Return (x, y) of the center of cell containing provided text 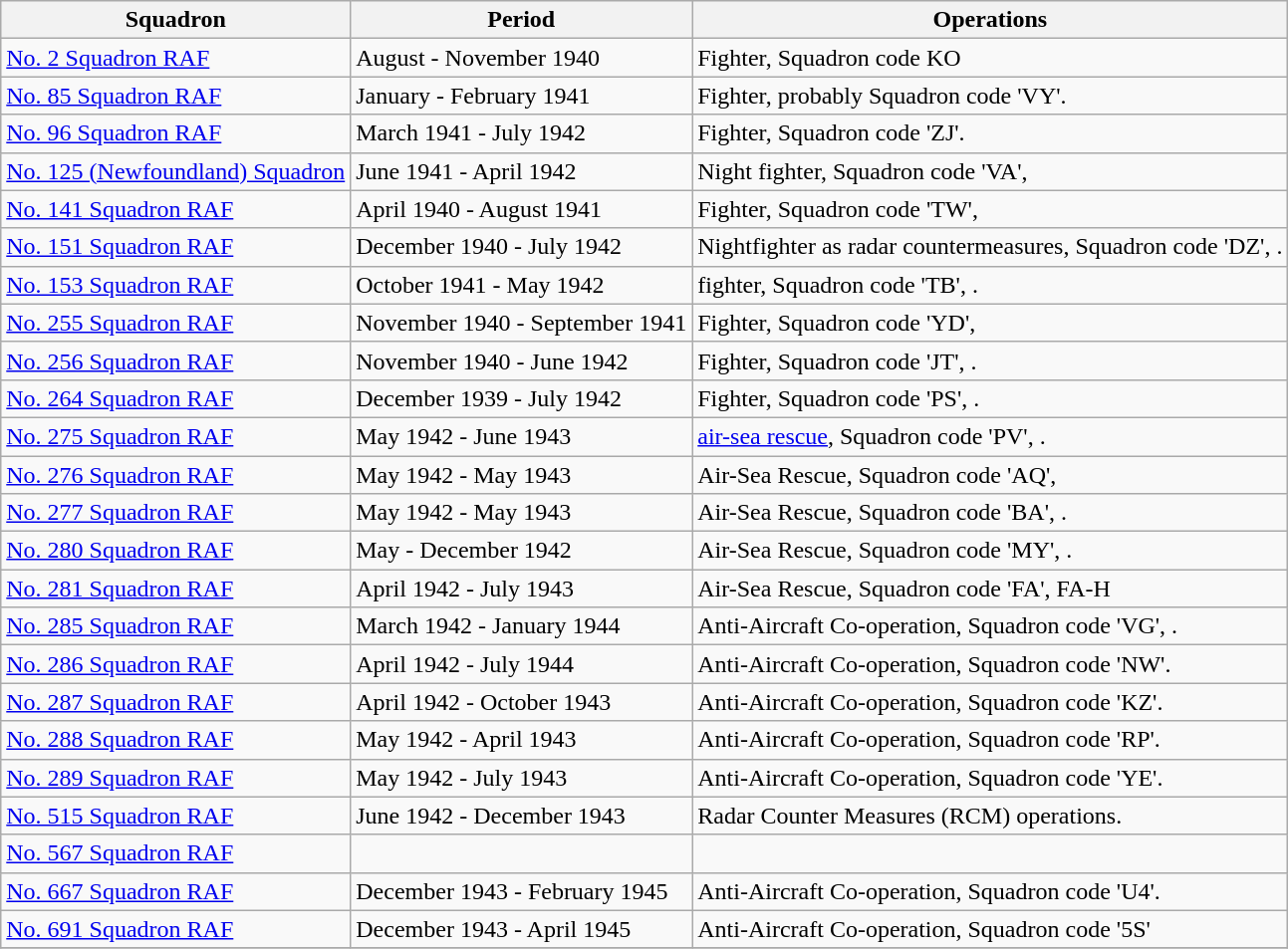
No. 567 Squadron RAF (175, 853)
December 1939 - July 1942 (522, 398)
Air-Sea Rescue, Squadron code 'FA', FA-H (990, 589)
No. 125 (Newfoundland) Squadron (175, 171)
Anti-Aircraft Co-operation, Squadron code 'NW'. (990, 664)
Anti-Aircraft Co-operation, Squadron code 'RP'. (990, 740)
April 1942 - October 1943 (522, 702)
No. 255 Squadron RAF (175, 323)
April 1942 - July 1944 (522, 664)
Air-Sea Rescue, Squadron code 'MY', . (990, 551)
No. 667 Squadron RAF (175, 891)
Anti-Aircraft Co-operation, Squadron code '5S' (990, 929)
Fighter, Squadron code KO (990, 58)
Night fighter, Squadron code 'VA', (990, 171)
Fighter, probably Squadron code 'VY'. (990, 96)
October 1941 - May 1942 (522, 285)
Fighter, Squadron code 'TW', (990, 209)
March 1942 - January 1944 (522, 626)
December 1943 - April 1945 (522, 929)
No. 275 Squadron RAF (175, 436)
Anti-Aircraft Co-operation, Squadron code 'U4'. (990, 891)
No. 264 Squadron RAF (175, 398)
No. 153 Squadron RAF (175, 285)
Anti-Aircraft Co-operation, Squadron code 'KZ'. (990, 702)
April 1940 - August 1941 (522, 209)
No. 256 Squadron RAF (175, 360)
May - December 1942 (522, 551)
No. 85 Squadron RAF (175, 96)
Air-Sea Rescue, Squadron code 'AQ', (990, 475)
June 1941 - April 1942 (522, 171)
Radar Counter Measures (RCM) operations. (990, 816)
No. 515 Squadron RAF (175, 816)
No. 96 Squadron RAF (175, 133)
November 1940 - June 1942 (522, 360)
No. 141 Squadron RAF (175, 209)
No. 691 Squadron RAF (175, 929)
No. 277 Squadron RAF (175, 513)
August - November 1940 (522, 58)
Anti-Aircraft Co-operation, Squadron code 'YE'. (990, 778)
No. 276 Squadron RAF (175, 475)
Squadron (175, 20)
November 1940 - September 1941 (522, 323)
May 1942 - July 1943 (522, 778)
January - February 1941 (522, 96)
No. 288 Squadron RAF (175, 740)
December 1940 - July 1942 (522, 247)
December 1943 - February 1945 (522, 891)
Nightfighter as radar countermeasures, Squadron code 'DZ', . (990, 247)
June 1942 - December 1943 (522, 816)
No. 289 Squadron RAF (175, 778)
No. 286 Squadron RAF (175, 664)
fighter, Squadron code 'TB', . (990, 285)
Fighter, Squadron code 'JT', . (990, 360)
No. 2 Squadron RAF (175, 58)
Operations (990, 20)
No. 281 Squadron RAF (175, 589)
Fighter, Squadron code 'ZJ'. (990, 133)
Fighter, Squadron code 'PS', . (990, 398)
Period (522, 20)
air-sea rescue, Squadron code 'PV', . (990, 436)
May 1942 - June 1943 (522, 436)
Air-Sea Rescue, Squadron code 'BA', . (990, 513)
Fighter, Squadron code 'YD', (990, 323)
No. 151 Squadron RAF (175, 247)
No. 287 Squadron RAF (175, 702)
No. 280 Squadron RAF (175, 551)
Anti-Aircraft Co-operation, Squadron code 'VG', . (990, 626)
March 1941 - July 1942 (522, 133)
April 1942 - July 1943 (522, 589)
May 1942 - April 1943 (522, 740)
No. 285 Squadron RAF (175, 626)
